Detect which cell encompasses the target text, then output its (x, y) center coordinate. 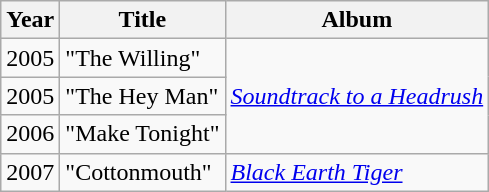
Title (142, 20)
2007 (30, 172)
2006 (30, 134)
"The Hey Man" (142, 96)
Album (357, 20)
Black Earth Tiger (357, 172)
"The Willing" (142, 58)
"Make Tonight" (142, 134)
Year (30, 20)
"Cottonmouth" (142, 172)
Soundtrack to a Headrush (357, 96)
